From the cell containing the given text, extract its center point as (X, Y) coordinate. 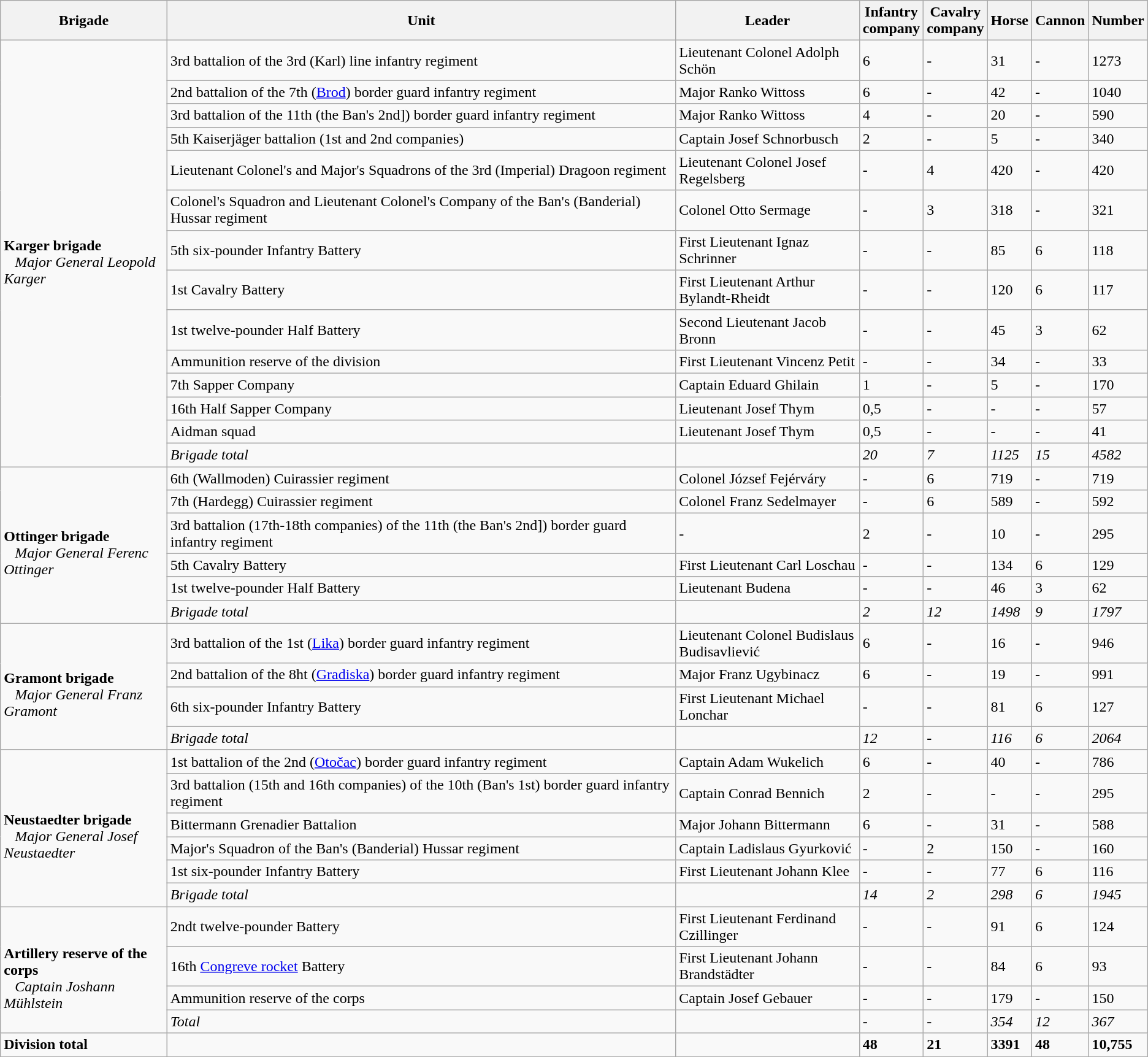
1st Cavalry Battery (421, 290)
160 (1118, 848)
First Lieutenant Carl Loschau (768, 565)
2nd battalion of the 8ht (Gradiska) border guard infantry regiment (421, 675)
Cannon (1060, 21)
Colonel Otto Sermage (768, 210)
6th (Wallmoden) Cuirassier regiment (421, 479)
7th Sapper Company (421, 385)
Captain Ladislaus Gyurković (768, 848)
170 (1118, 385)
117 (1118, 290)
3rd battalion (17th-18th companies) of the 11th (the Ban's 2nd]) border guard infantry regiment (421, 534)
Colonel József Fejérváry (768, 479)
42 (1009, 92)
41 (1118, 432)
Bittermann Grenadier Battalion (421, 824)
21 (955, 1045)
Ammunition reserve of the corps (421, 998)
Lieutenant Colonel Budislaus Budisavliević (768, 643)
Captain Eduard Ghilain (768, 385)
19 (1009, 675)
14 (891, 895)
57 (1118, 408)
10,755 (1118, 1045)
Gramont brigade Major General Franz Gramont (83, 686)
7th (Hardegg) Cuirassier regiment (421, 502)
124 (1118, 926)
3rd battalion (15th and 16th companies) of the 10th (Ban's 1st) border guard infantry regiment (421, 793)
Total (421, 1021)
Cavalry company (955, 21)
Lieutenant Colonel Adolph Schön (768, 60)
16th Congreve rocket Battery (421, 967)
Brigade (83, 21)
Ammunition reserve of the division (421, 361)
3rd battalion of the 1st (Lika) border guard infantry regiment (421, 643)
16 (1009, 643)
1 (891, 385)
118 (1118, 250)
33 (1118, 361)
Captain Conrad Bennich (768, 793)
Division total (83, 1045)
34 (1009, 361)
Ottinger brigade Major General Ferenc Ottinger (83, 545)
991 (1118, 675)
1125 (1009, 455)
First Lieutenant Michael Lonchar (768, 707)
3rd battalion of the 3rd (Karl) line infantry regiment (421, 60)
1273 (1118, 60)
946 (1118, 643)
Leader (768, 21)
Major Johann Bittermann (768, 824)
589 (1009, 502)
592 (1118, 502)
786 (1118, 761)
1st battalion of the 2nd (Otočac) border guard infantry regiment (421, 761)
Colonel Franz Sedelmayer (768, 502)
84 (1009, 967)
45 (1009, 330)
First Lieutenant Ferdinand Czillinger (768, 926)
16th Half Sapper Company (421, 408)
Captain Josef Schnorbusch (768, 139)
318 (1009, 210)
Unit (421, 21)
Neustaedter brigade Major General Josef Neustaedter (83, 828)
1797 (1118, 612)
93 (1118, 967)
First Lieutenant Johann Brandstädter (768, 967)
85 (1009, 250)
5th Kaiserjäger battalion (1st and 2nd companies) (421, 139)
590 (1118, 115)
Karger brigade Major General Leopold Karger (83, 254)
2nd battalion of the 7th (Brod) border guard infantry regiment (421, 92)
5th Cavalry Battery (421, 565)
179 (1009, 998)
120 (1009, 290)
Lieutenant Colonel's and Major's Squadrons of the 3rd (Imperial) Dragoon regiment (421, 171)
Number (1118, 21)
40 (1009, 761)
588 (1118, 824)
First Lieutenant Johann Klee (768, 872)
129 (1118, 565)
77 (1009, 872)
3rd battalion of the 11th (the Ban's 2nd]) border guard infantry regiment (421, 115)
1498 (1009, 612)
81 (1009, 707)
3391 (1009, 1045)
Horse (1009, 21)
Infantry company (891, 21)
Captain Josef Gebauer (768, 998)
354 (1009, 1021)
9 (1060, 612)
Lieutenant Colonel Josef Regelsberg (768, 171)
1040 (1118, 92)
5th six-pounder Infantry Battery (421, 250)
Major's Squadron of the Ban's (Banderial) Hussar regiment (421, 848)
4582 (1118, 455)
Artillery reserve of the corps Captain Joshann Mühlstein (83, 970)
367 (1118, 1021)
1st six-pounder Infantry Battery (421, 872)
First Lieutenant Vincenz Petit (768, 361)
6th six-pounder Infantry Battery (421, 707)
15 (1060, 455)
2064 (1118, 738)
Second Lieutenant Jacob Bronn (768, 330)
Lieutenant Budena (768, 588)
7 (955, 455)
127 (1118, 707)
Aidman squad (421, 432)
First Lieutenant Ignaz Schrinner (768, 250)
Major Franz Ugybinacz (768, 675)
91 (1009, 926)
134 (1009, 565)
1945 (1118, 895)
46 (1009, 588)
10 (1009, 534)
321 (1118, 210)
First Lieutenant Arthur Bylandt-Rheidt (768, 290)
Captain Adam Wukelich (768, 761)
2ndt twelve-pounder Battery (421, 926)
298 (1009, 895)
Colonel's Squadron and Lieutenant Colonel's Company of the Ban's (Banderial) Hussar regiment (421, 210)
340 (1118, 139)
